Output the (X, Y) coordinate of the center of the cell containing the given text.  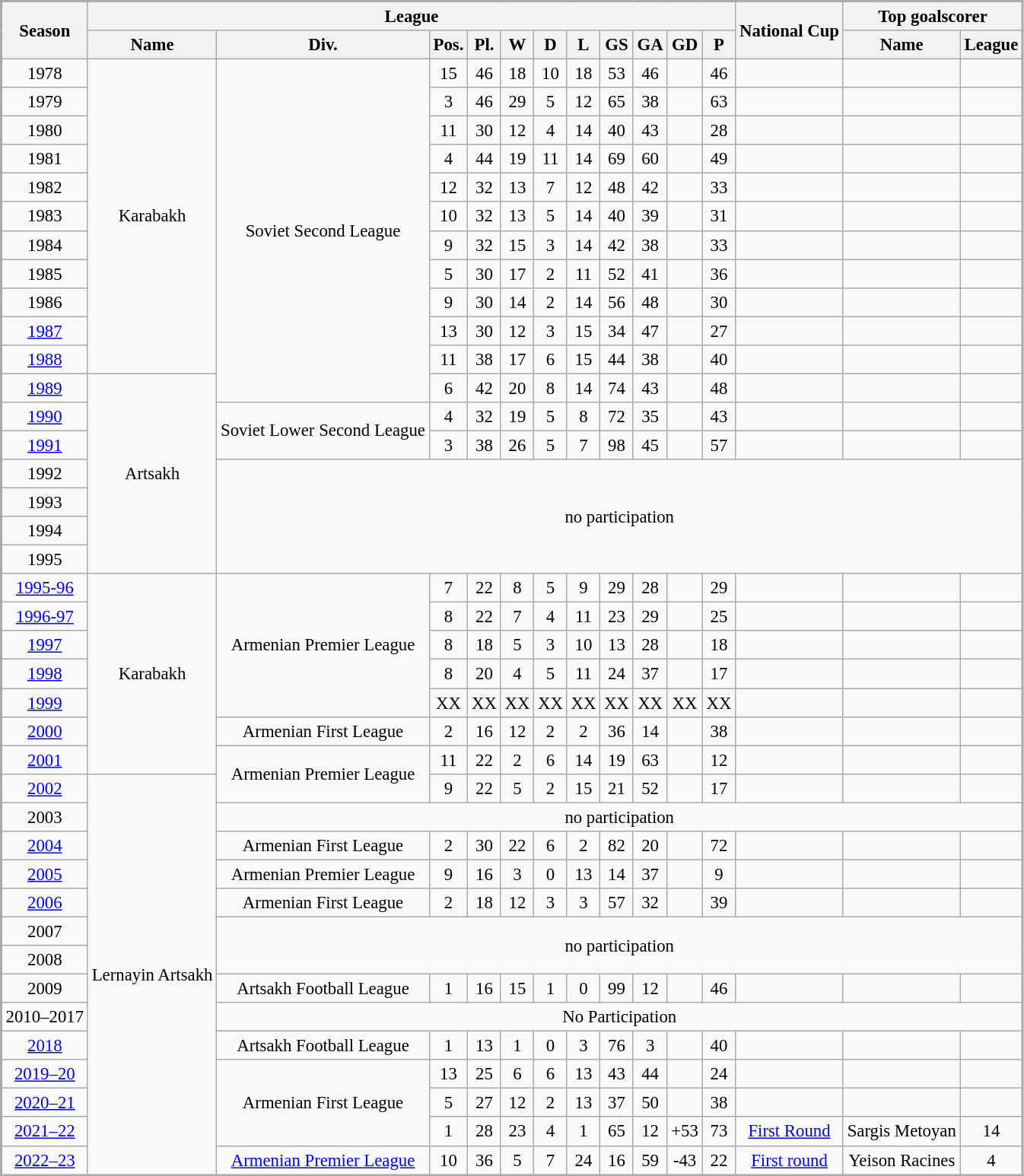
45 (650, 445)
GD (685, 45)
1990 (45, 417)
1985 (45, 274)
1997 (45, 646)
2010–2017 (45, 1017)
21 (617, 788)
1978 (45, 74)
2018 (45, 1046)
76 (617, 1046)
1987 (45, 331)
1980 (45, 131)
2003 (45, 817)
1995 (45, 560)
2004 (45, 846)
W (517, 45)
1982 (45, 188)
47 (650, 331)
Yeison Racines (902, 1160)
1988 (45, 360)
56 (617, 302)
73 (719, 1132)
2020–21 (45, 1103)
2006 (45, 903)
53 (617, 74)
Sargis Metoyan (902, 1132)
First Round (790, 1132)
2002 (45, 788)
1989 (45, 388)
-43 (685, 1160)
GS (617, 45)
Soviet Second League (323, 231)
82 (617, 846)
1999 (45, 703)
Top goalscorer (933, 16)
Soviet Lower Second League (323, 431)
Lernayin Artsakh (152, 974)
41 (650, 274)
No Participation (620, 1017)
First round (790, 1160)
P (719, 45)
1991 (45, 445)
2008 (45, 960)
2001 (45, 760)
26 (517, 445)
1996-97 (45, 617)
1981 (45, 159)
1995-96 (45, 588)
2005 (45, 874)
2019–20 (45, 1074)
31 (719, 217)
2009 (45, 989)
1984 (45, 245)
1992 (45, 474)
59 (650, 1160)
74 (617, 388)
1983 (45, 217)
National Cup (790, 30)
99 (617, 989)
2021–22 (45, 1132)
2007 (45, 931)
1993 (45, 503)
98 (617, 445)
50 (650, 1103)
35 (650, 417)
69 (617, 159)
+53 (685, 1132)
Artsakh (152, 473)
Season (45, 30)
1998 (45, 674)
Pl. (485, 45)
L (584, 45)
60 (650, 159)
Div. (323, 45)
49 (719, 159)
1979 (45, 102)
D (551, 45)
2000 (45, 731)
2022–23 (45, 1160)
Pos. (448, 45)
GA (650, 45)
1994 (45, 531)
1986 (45, 302)
34 (617, 331)
